From the cell containing the given text, extract its center point as [X, Y] coordinate. 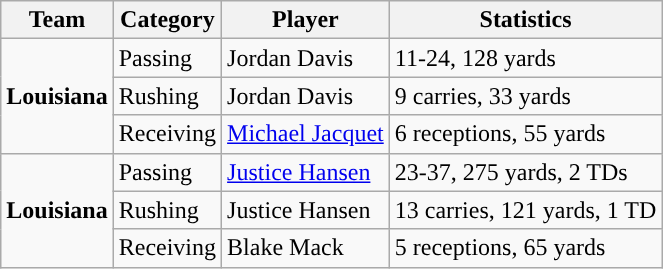
6 receptions, 55 yards [526, 134]
Team [57, 20]
Player [306, 20]
Blake Mack [306, 248]
Category [167, 20]
Michael Jacquet [306, 134]
23-37, 275 yards, 2 TDs [526, 172]
5 receptions, 65 yards [526, 248]
11-24, 128 yards [526, 58]
9 carries, 33 yards [526, 96]
13 carries, 121 yards, 1 TD [526, 210]
Statistics [526, 20]
